Provide the [x, y] coordinate of the cell's center where the given text is located.  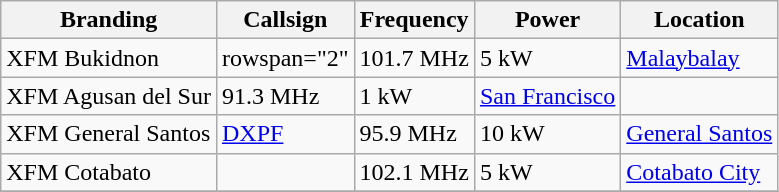
1 kW [414, 96]
91.3 MHz [285, 96]
General Santos [700, 134]
Branding [109, 20]
Location [700, 20]
XFM Bukidnon [109, 58]
Power [547, 20]
Frequency [414, 20]
XFM General Santos [109, 134]
101.7 MHz [414, 58]
95.9 MHz [414, 134]
San Francisco [547, 96]
Cotabato City [700, 172]
XFM Cotabato [109, 172]
rowspan="2" [285, 58]
10 kW [547, 134]
Malaybalay [700, 58]
102.1 MHz [414, 172]
Callsign [285, 20]
XFM Agusan del Sur [109, 96]
DXPF [285, 134]
